Return [x, y] of the center of cell containing provided text 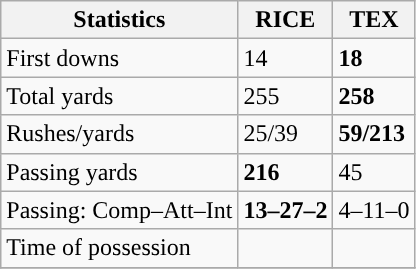
Passing: Comp–Att–Int [120, 210]
Rushes/yards [120, 134]
Time of possession [120, 248]
258 [374, 96]
18 [374, 58]
45 [374, 172]
255 [286, 96]
13–27–2 [286, 210]
59/213 [374, 134]
First downs [120, 58]
14 [286, 58]
Passing yards [120, 172]
Statistics [120, 20]
RICE [286, 20]
25/39 [286, 134]
216 [286, 172]
4–11–0 [374, 210]
TEX [374, 20]
Total yards [120, 96]
